From the cell containing the given text, extract its center point as [X, Y] coordinate. 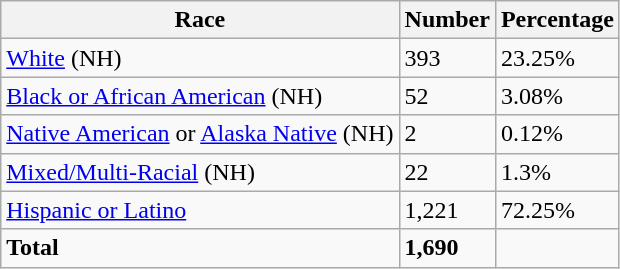
White (NH) [200, 58]
1.3% [557, 172]
1,690 [447, 248]
2 [447, 134]
Hispanic or Latino [200, 210]
1,221 [447, 210]
Number [447, 20]
72.25% [557, 210]
22 [447, 172]
Mixed/Multi-Racial (NH) [200, 172]
Native American or Alaska Native (NH) [200, 134]
393 [447, 58]
Black or African American (NH) [200, 96]
3.08% [557, 96]
Total [200, 248]
23.25% [557, 58]
52 [447, 96]
Race [200, 20]
Percentage [557, 20]
0.12% [557, 134]
